Extract the [X, Y] coordinate from the center of the cell holding the provided text.  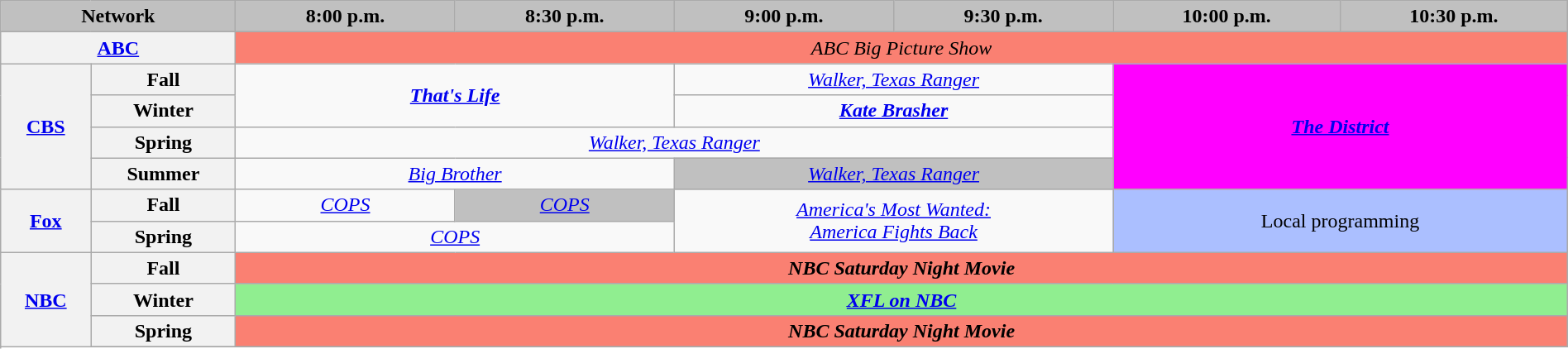
ABC [118, 48]
That's Life [455, 95]
Network [118, 17]
10:30 p.m. [1454, 17]
Summer [164, 174]
Local programming [1340, 221]
The District [1340, 127]
CBS [46, 127]
8:00 p.m. [346, 17]
8:30 p.m. [564, 17]
Kate Brasher [893, 111]
Big Brother [455, 174]
9:30 p.m. [1004, 17]
9:00 p.m. [784, 17]
America's Most Wanted:America Fights Back [893, 221]
ABC Big Picture Show [901, 48]
NBC [46, 299]
10:00 p.m. [1227, 17]
Fox [46, 221]
XFL on NBC [901, 299]
